From the cell containing the given text, extract its center point as (X, Y) coordinate. 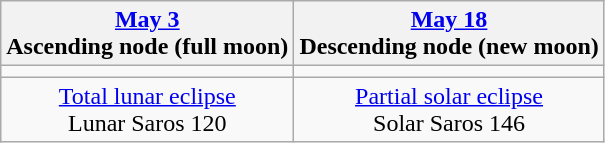
May 18Descending node (new moon) (449, 34)
Partial solar eclipseSolar Saros 146 (449, 110)
Total lunar eclipseLunar Saros 120 (148, 110)
May 3Ascending node (full moon) (148, 34)
